Locate the cell with the specified text and output its (x, y) center coordinate. 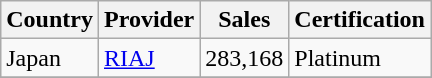
Sales (244, 20)
Country (50, 20)
RIAJ (148, 58)
Provider (148, 20)
Certification (360, 20)
Japan (50, 58)
283,168 (244, 58)
Platinum (360, 58)
